Capture the cell that displays the provided text and extract its [X, Y] central coordinate. 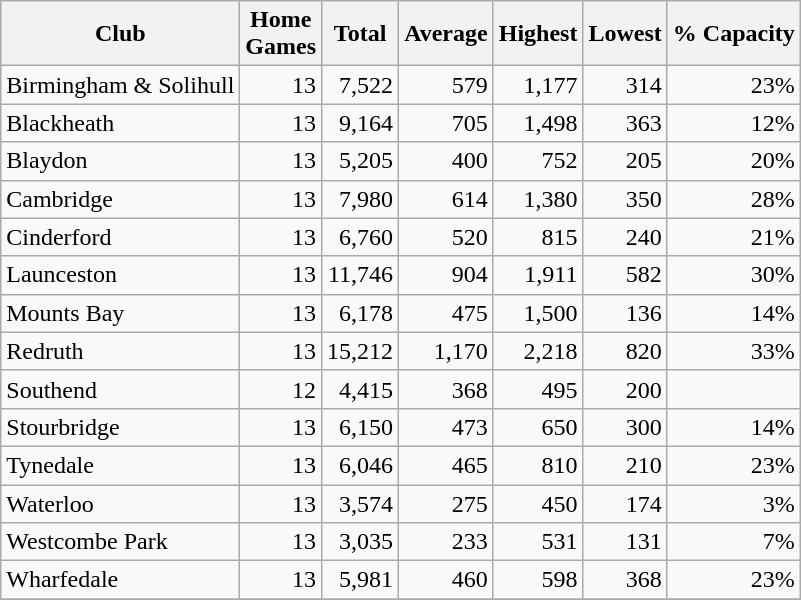
Highest [538, 34]
810 [538, 465]
6,760 [360, 237]
Tynedale [120, 465]
5,981 [360, 580]
Lowest [625, 34]
705 [446, 123]
314 [625, 85]
Stourbridge [120, 427]
3,574 [360, 503]
752 [538, 161]
614 [446, 199]
300 [625, 427]
Birmingham & Solihull [120, 85]
598 [538, 580]
Cambridge [120, 199]
7% [734, 542]
450 [538, 503]
9,164 [360, 123]
Blackheath [120, 123]
Mounts Bay [120, 313]
33% [734, 351]
1,170 [446, 351]
5,205 [360, 161]
Total [360, 34]
531 [538, 542]
Cinderford [120, 237]
520 [446, 237]
650 [538, 427]
205 [625, 161]
210 [625, 465]
HomeGames [281, 34]
Launceston [120, 275]
Redruth [120, 351]
579 [446, 85]
200 [625, 389]
Southend [120, 389]
Average [446, 34]
Westcombe Park [120, 542]
1,911 [538, 275]
21% [734, 237]
4,415 [360, 389]
465 [446, 465]
7,980 [360, 199]
Waterloo [120, 503]
240 [625, 237]
2,218 [538, 351]
350 [625, 199]
363 [625, 123]
904 [446, 275]
12% [734, 123]
815 [538, 237]
1,498 [538, 123]
3% [734, 503]
6,150 [360, 427]
20% [734, 161]
131 [625, 542]
% Capacity [734, 34]
495 [538, 389]
6,046 [360, 465]
1,380 [538, 199]
15,212 [360, 351]
1,500 [538, 313]
473 [446, 427]
400 [446, 161]
Blaydon [120, 161]
820 [625, 351]
475 [446, 313]
11,746 [360, 275]
136 [625, 313]
275 [446, 503]
6,178 [360, 313]
460 [446, 580]
12 [281, 389]
Wharfedale [120, 580]
582 [625, 275]
1,177 [538, 85]
Club [120, 34]
7,522 [360, 85]
233 [446, 542]
174 [625, 503]
3,035 [360, 542]
30% [734, 275]
28% [734, 199]
